Output the (X, Y) coordinate of the center of the cell containing the given text.  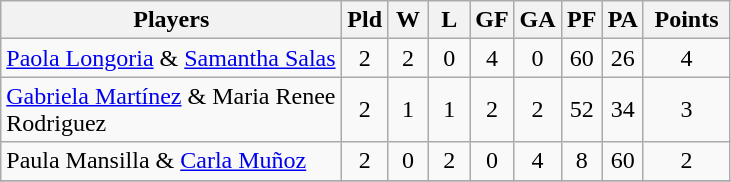
Points (686, 20)
8 (582, 161)
GA (538, 20)
34 (622, 110)
Paula Mansilla & Carla Muñoz (172, 161)
Paola Longoria & Samantha Salas (172, 58)
3 (686, 110)
L (450, 20)
PF (582, 20)
Players (172, 20)
PA (622, 20)
GF (492, 20)
26 (622, 58)
W (408, 20)
Pld (365, 20)
52 (582, 110)
Gabriela Martínez & Maria Renee Rodriguez (172, 110)
